Determine the [x, y] coordinate at the center of the cell enclosing the given text.  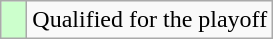
Qualified for the playoff [150, 20]
